For the text-containing cell, return its midpoint in [X, Y] coordinate format. 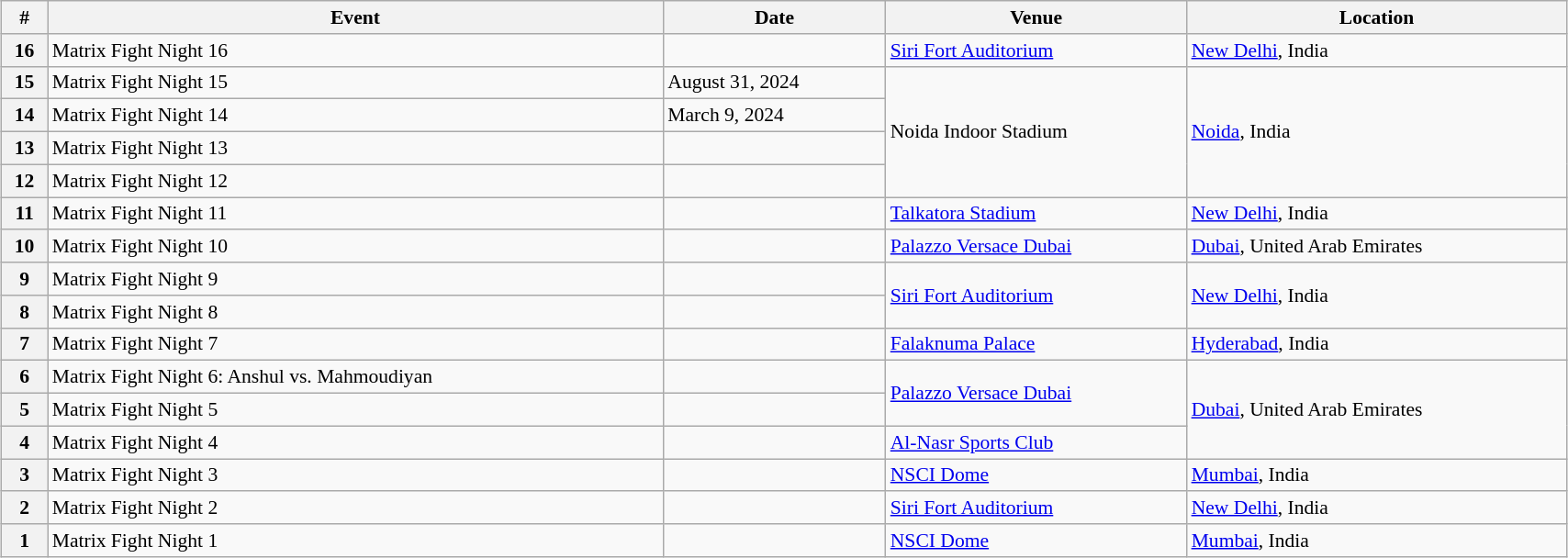
3 [25, 475]
15 [25, 83]
Matrix Fight Night 5 [356, 410]
Talkatora Stadium [1036, 214]
Matrix Fight Night 8 [356, 312]
Matrix Fight Night 16 [356, 50]
Matrix Fight Night 10 [356, 247]
Matrix Fight Night 15 [356, 83]
13 [25, 149]
2 [25, 508]
Falaknuma Palace [1036, 344]
7 [25, 344]
Matrix Fight Night 9 [356, 279]
Noida, India [1377, 131]
8 [25, 312]
12 [25, 181]
Matrix Fight Night 12 [356, 181]
Al-Nasr Sports Club [1036, 442]
Matrix Fight Night 14 [356, 116]
Matrix Fight Night 6: Anshul vs. Mahmoudiyan [356, 377]
Noida Indoor Stadium [1036, 131]
11 [25, 214]
5 [25, 410]
Hyderabad, India [1377, 344]
1 [25, 541]
6 [25, 377]
# [25, 17]
4 [25, 442]
9 [25, 279]
August 31, 2024 [774, 83]
Venue [1036, 17]
Matrix Fight Night 4 [356, 442]
Matrix Fight Night 1 [356, 541]
16 [25, 50]
Matrix Fight Night 11 [356, 214]
Date [774, 17]
10 [25, 247]
Matrix Fight Night 3 [356, 475]
Matrix Fight Night 7 [356, 344]
14 [25, 116]
Location [1377, 17]
Event [356, 17]
Matrix Fight Night 2 [356, 508]
Matrix Fight Night 13 [356, 149]
March 9, 2024 [774, 116]
